Return the [X, Y] coordinate for the center point of the cell that contains the specified text.  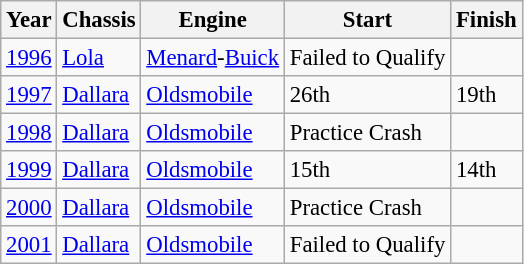
Menard-Buick [212, 58]
Chassis [99, 20]
2000 [29, 208]
15th [367, 170]
1998 [29, 133]
1999 [29, 170]
Year [29, 20]
Lola [99, 58]
1996 [29, 58]
Engine [212, 20]
Finish [486, 20]
14th [486, 170]
19th [486, 95]
26th [367, 95]
Start [367, 20]
2001 [29, 245]
1997 [29, 95]
